Provide the (X, Y) coordinate of the cell's center where the given text is located.  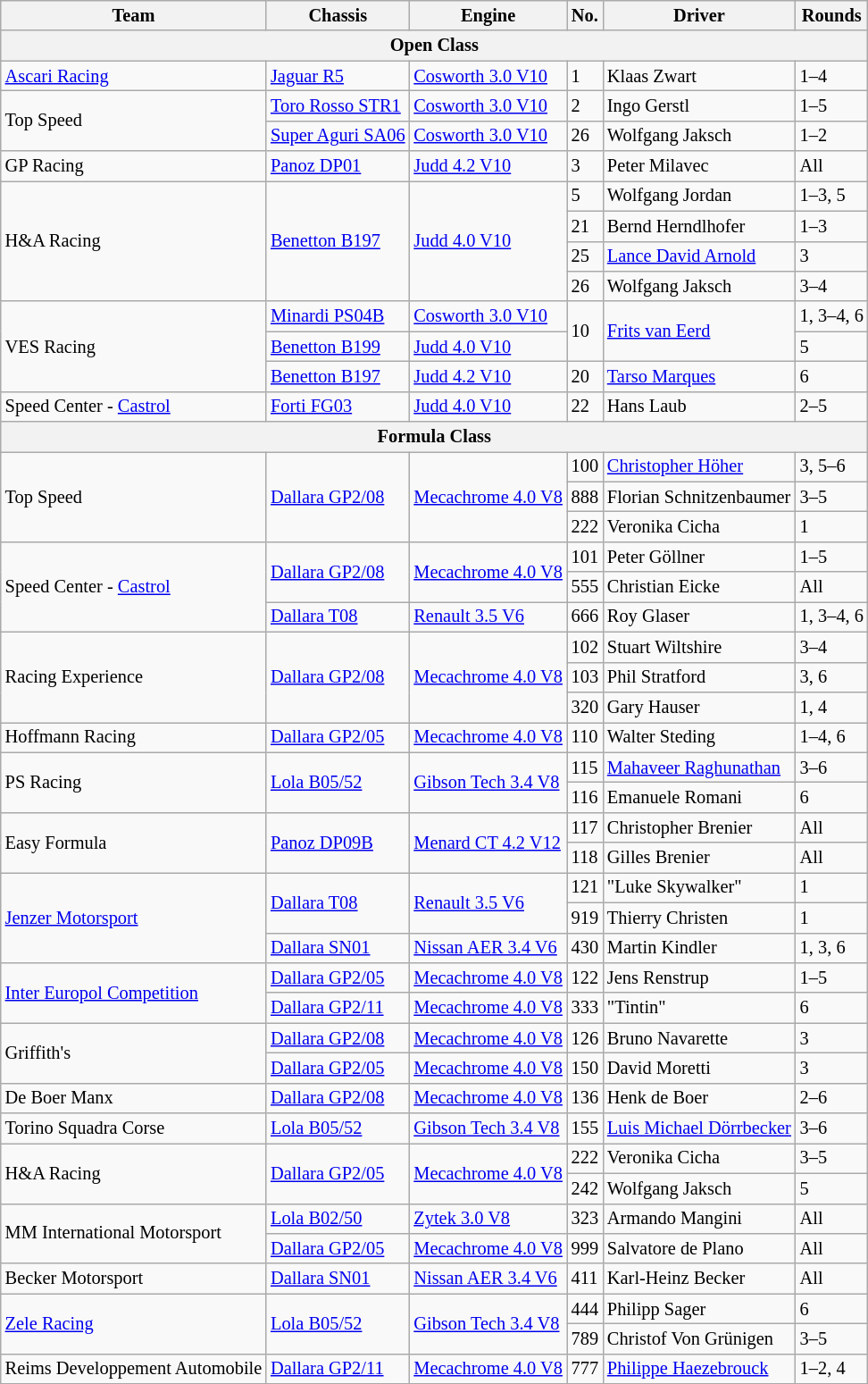
242 (585, 1188)
Panoz DP01 (338, 166)
Panoz DP09B (338, 842)
Thierry Christen (699, 918)
789 (585, 1338)
Christopher Höher (699, 466)
122 (585, 977)
117 (585, 827)
1, 4 (832, 707)
VES Racing (134, 347)
121 (585, 887)
Luis Michael Dörrbecker (699, 1128)
Team (134, 15)
Walter Steding (699, 737)
1–3 (832, 226)
10 (585, 331)
Gary Hauser (699, 707)
Philippe Haezebrouck (699, 1369)
Klaas Zwart (699, 76)
Mahaveer Raghunathan (699, 767)
Jens Renstrup (699, 977)
Wolfgang Jordan (699, 196)
PS Racing (134, 783)
No. (585, 15)
1–2 (832, 136)
Menard CT 4.2 V12 (488, 842)
Ascari Racing (134, 76)
Emanuele Romani (699, 797)
888 (585, 497)
155 (585, 1128)
115 (585, 767)
Lola B02/50 (338, 1219)
Rounds (832, 15)
Peter Göllner (699, 557)
Minardi PS04B (338, 316)
22 (585, 407)
1, 3, 6 (832, 948)
"Luke Skywalker" (699, 887)
Toro Rosso STR1 (338, 105)
1–2, 4 (832, 1369)
25 (585, 256)
Tarso Marques (699, 376)
"Tintin" (699, 1008)
Forti FG03 (338, 407)
GP Racing (134, 166)
Griffith's (134, 1053)
100 (585, 466)
Hans Laub (699, 407)
101 (585, 557)
Racing Experience (134, 677)
Bernd Herndlhofer (699, 226)
3, 5–6 (832, 466)
116 (585, 797)
Inter Europol Competition (134, 992)
Easy Formula (134, 842)
Salvatore de Plano (699, 1248)
666 (585, 617)
David Moretti (699, 1068)
444 (585, 1309)
555 (585, 587)
1–4, 6 (832, 737)
Karl-Heinz Becker (699, 1279)
Open Class (434, 46)
Roy Glaser (699, 617)
Peter Milavec (699, 166)
Chassis (338, 15)
MM International Motorsport (134, 1233)
430 (585, 948)
Jenzer Motorsport (134, 917)
Christof Von Grünigen (699, 1338)
Martin Kindler (699, 948)
Stuart Wiltshire (699, 647)
Henk de Boer (699, 1098)
136 (585, 1098)
Philipp Sager (699, 1309)
Super Aguri SA06 (338, 136)
Bruno Navarette (699, 1038)
Ingo Gerstl (699, 105)
118 (585, 858)
20 (585, 376)
Torino Squadra Corse (134, 1128)
102 (585, 647)
Zytek 3.0 V8 (488, 1219)
126 (585, 1038)
110 (585, 737)
Phil Stratford (699, 677)
3, 6 (832, 677)
320 (585, 707)
21 (585, 226)
2–6 (832, 1098)
Christian Eicke (699, 587)
Gilles Brenier (699, 858)
2 (585, 105)
777 (585, 1369)
Christopher Brenier (699, 827)
323 (585, 1219)
Formula Class (434, 437)
1–4 (832, 76)
999 (585, 1248)
Hoffmann Racing (134, 737)
De Boer Manx (134, 1098)
Becker Motorsport (134, 1279)
Reims Developpement Automobile (134, 1369)
1–3, 5 (832, 196)
103 (585, 677)
2–5 (832, 407)
Driver (699, 15)
Frits van Eerd (699, 331)
Zele Racing (134, 1324)
Jaguar R5 (338, 76)
150 (585, 1068)
Engine (488, 15)
Florian Schnitzenbaumer (699, 497)
Armando Mangini (699, 1219)
Benetton B199 (338, 347)
411 (585, 1279)
333 (585, 1008)
Lance David Arnold (699, 256)
919 (585, 918)
